Provide the [X, Y] coordinate of the cell's center where the given text is located.  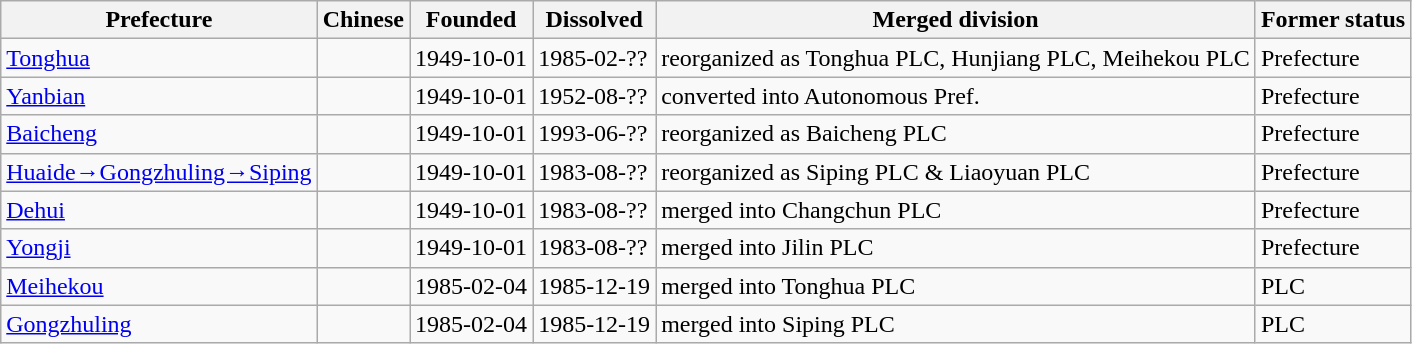
Meihekou [159, 286]
reorganized as Siping PLC & Liaoyuan PLC [956, 172]
Merged division [956, 20]
1952-08-?? [594, 96]
Dehui [159, 210]
Baicheng [159, 134]
merged into Siping PLC [956, 324]
converted into Autonomous Pref. [956, 96]
Former status [1332, 20]
Founded [472, 20]
Yanbian [159, 96]
merged into Tonghua PLC [956, 286]
Chinese [363, 20]
reorganized as Baicheng PLC [956, 134]
1985-02-?? [594, 58]
reorganized as Tonghua PLC, Hunjiang PLC, Meihekou PLC [956, 58]
Gongzhuling [159, 324]
1993-06-?? [594, 134]
Yongji [159, 248]
Dissolved [594, 20]
merged into Changchun PLC [956, 210]
merged into Jilin PLC [956, 248]
Huaide→Gongzhuling→Siping [159, 172]
Tonghua [159, 58]
